Capture the cell that displays the provided text and extract its [X, Y] central coordinate. 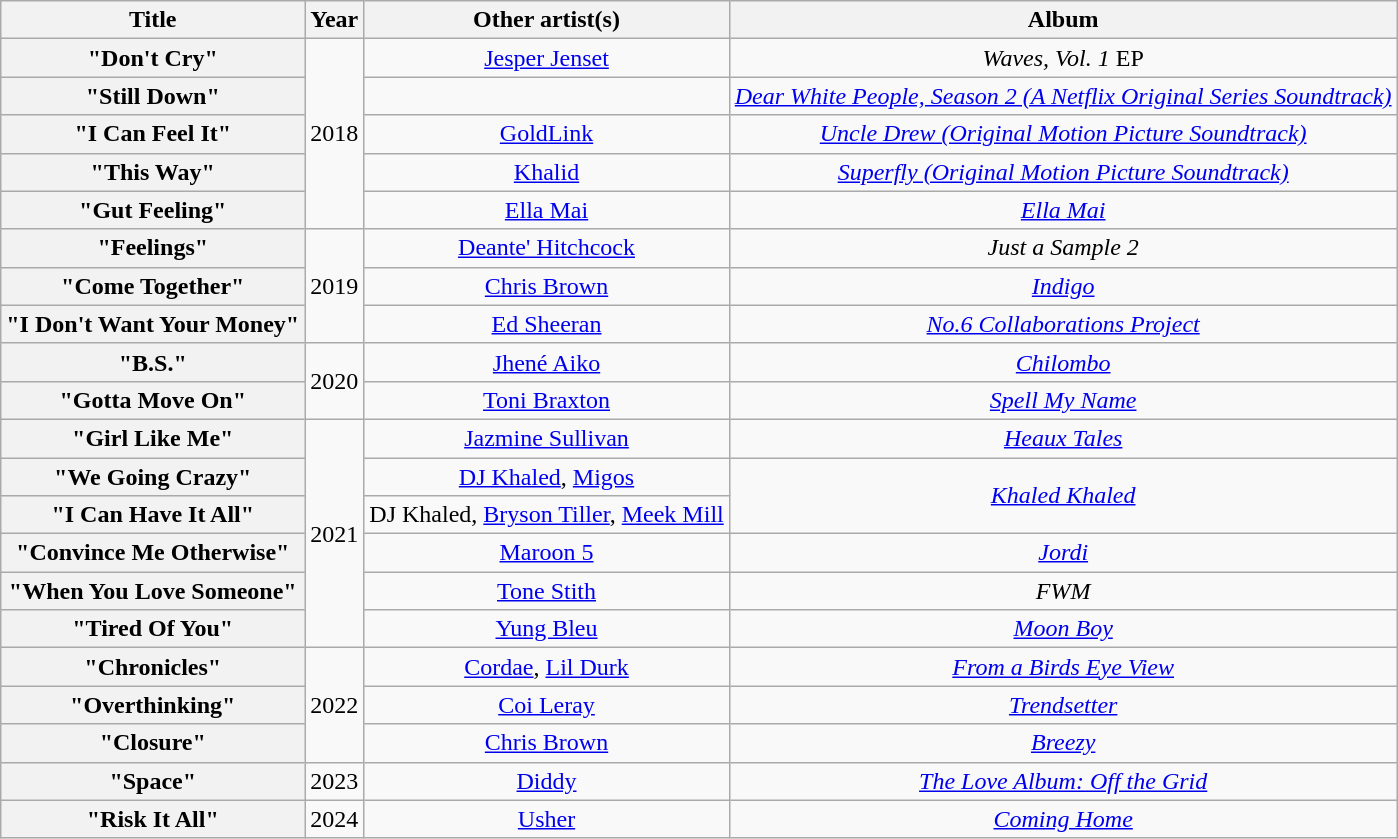
Year [334, 20]
2018 [334, 134]
Usher [546, 819]
Jesper Jenset [546, 58]
From a Birds Eye View [1063, 667]
2024 [334, 819]
The Love Album: Off the Grid [1063, 781]
"When You Love Someone" [153, 591]
Coi Leray [546, 705]
Ed Sheeran [546, 324]
"I Don't Want Your Money" [153, 324]
Yung Bleu [546, 629]
2020 [334, 381]
Chilombo [1063, 362]
"Girl Like Me" [153, 438]
"Overthinking" [153, 705]
Jazmine Sullivan [546, 438]
FWM [1063, 591]
"We Going Crazy" [153, 477]
Moon Boy [1063, 629]
Just a Sample 2 [1063, 248]
Jordi [1063, 553]
Deante' Hitchcock [546, 248]
Tone Stith [546, 591]
Khalid [546, 172]
Waves, Vol. 1 EP [1063, 58]
Jhené Aiko [546, 362]
Other artist(s) [546, 20]
"Don't Cry" [153, 58]
"Come Together" [153, 286]
"Space" [153, 781]
"This Way" [153, 172]
"Gut Feeling" [153, 210]
Maroon 5 [546, 553]
"Feelings" [153, 248]
"Convince Me Otherwise" [153, 553]
Superfly (Original Motion Picture Soundtrack) [1063, 172]
Trendsetter [1063, 705]
"Risk It All" [153, 819]
2021 [334, 533]
No.6 Collaborations Project [1063, 324]
Indigo [1063, 286]
"Gotta Move On" [153, 400]
Cordae, Lil Durk [546, 667]
"Tired Of You" [153, 629]
Uncle Drew (Original Motion Picture Soundtrack) [1063, 134]
Spell My Name [1063, 400]
Diddy [546, 781]
Khaled Khaled [1063, 496]
"B.S." [153, 362]
Breezy [1063, 743]
GoldLink [546, 134]
Album [1063, 20]
DJ Khaled, Bryson Tiller, Meek Mill [546, 515]
DJ Khaled, Migos [546, 477]
"Chronicles" [153, 667]
"I Can Feel It" [153, 134]
2022 [334, 705]
Title [153, 20]
2023 [334, 781]
Coming Home [1063, 819]
"I Can Have It All" [153, 515]
Dear White People, Season 2 (A Netflix Original Series Soundtrack) [1063, 96]
Toni Braxton [546, 400]
"Still Down" [153, 96]
"Closure" [153, 743]
Heaux Tales [1063, 438]
2019 [334, 286]
